Return the [x, y] coordinate for the center point of the cell that contains the specified text.  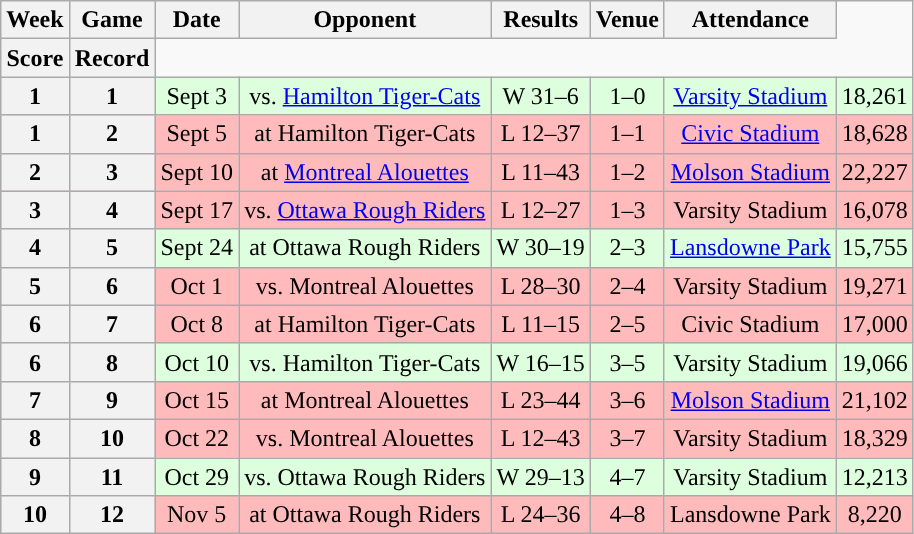
2–3 [627, 248]
Sept 17 [197, 210]
3–7 [627, 438]
4–7 [627, 477]
21,102 [874, 400]
L 24–36 [540, 515]
L 23–44 [540, 400]
W 29–13 [540, 477]
L 12–37 [540, 134]
2–5 [627, 324]
2–4 [627, 286]
L 28–30 [540, 286]
Oct 8 [197, 324]
Week [35, 20]
Game [112, 20]
22,227 [874, 172]
L 11–15 [540, 324]
W 30–19 [540, 248]
Nov 5 [197, 515]
Sept 24 [197, 248]
18,329 [874, 438]
Oct 10 [197, 362]
1–1 [627, 134]
19,271 [874, 286]
16,078 [874, 210]
1–0 [627, 96]
Sept 10 [197, 172]
Record [112, 58]
1–3 [627, 210]
11 [112, 477]
Oct 1 [197, 286]
Results [540, 20]
18,261 [874, 96]
8,220 [874, 515]
19,066 [874, 362]
W 16–15 [540, 362]
12 [112, 515]
Venue [627, 20]
L 12–27 [540, 210]
12,213 [874, 477]
18,628 [874, 134]
15,755 [874, 248]
1–2 [627, 172]
Opponent [365, 20]
3–5 [627, 362]
W 31–6 [540, 96]
Sept 3 [197, 96]
Attendance [750, 20]
Oct 22 [197, 438]
Date [197, 20]
4–8 [627, 515]
L 12–43 [540, 438]
Score [35, 58]
17,000 [874, 324]
Oct 15 [197, 400]
Oct 29 [197, 477]
L 11–43 [540, 172]
Sept 5 [197, 134]
3–6 [627, 400]
